Find where the given text appears and provide that cell's center as [X, Y] coordinate. 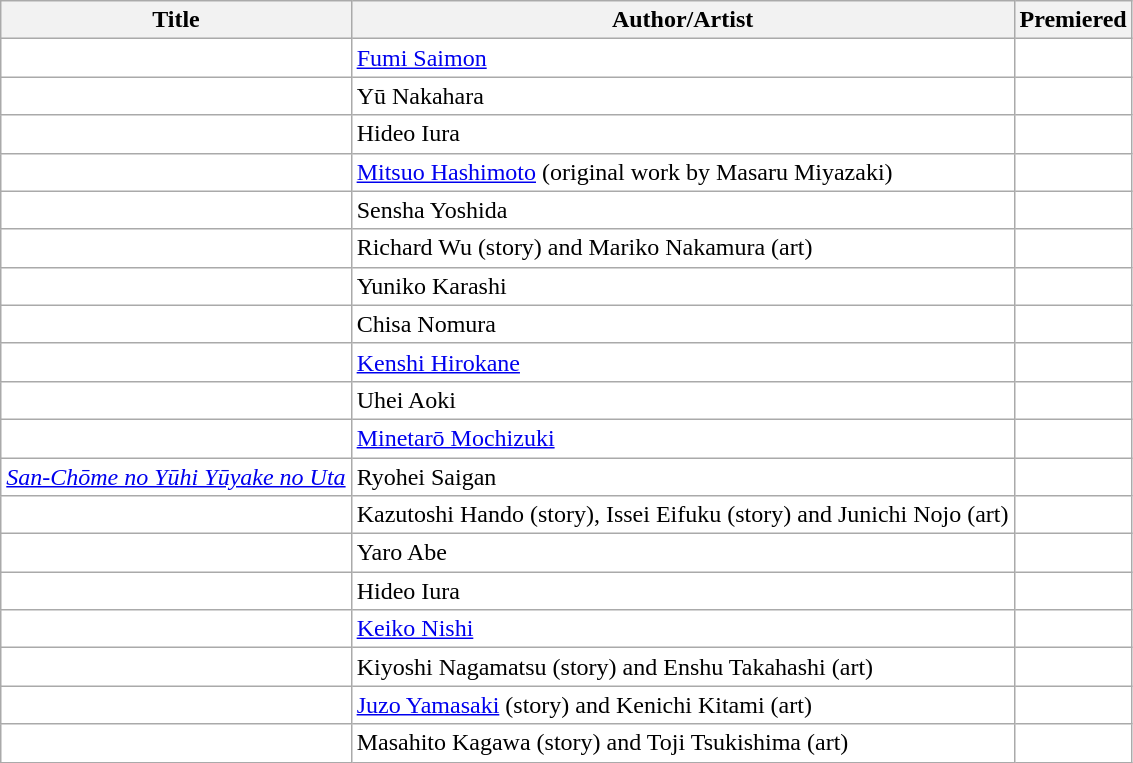
Ryohei Saigan [682, 477]
Premiered [1073, 20]
Yū Nakahara [682, 96]
Kiyoshi Nagamatsu (story) and Enshu Takahashi (art) [682, 667]
Kenshi Hirokane [682, 362]
Mitsuo Hashimoto (original work by Masaru Miyazaki) [682, 172]
Title [176, 20]
Uhei Aoki [682, 400]
Kazutoshi Hando (story), Issei Eifuku (story) and Junichi Nojo (art) [682, 515]
Keiko Nishi [682, 629]
Yaro Abe [682, 553]
Sensha Yoshida [682, 210]
Yuniko Karashi [682, 286]
San-Chōme no Yūhi Yūyake no Uta [176, 477]
Juzo Yamasaki (story) and Kenichi Kitami (art) [682, 705]
Author/Artist [682, 20]
Chisa Nomura [682, 324]
Masahito Kagawa (story) and Toji Tsukishima (art) [682, 743]
Minetarō Mochizuki [682, 438]
Fumi Saimon [682, 58]
Richard Wu (story) and Mariko Nakamura (art) [682, 248]
